Locate the cell with the specified text and output its (x, y) center coordinate. 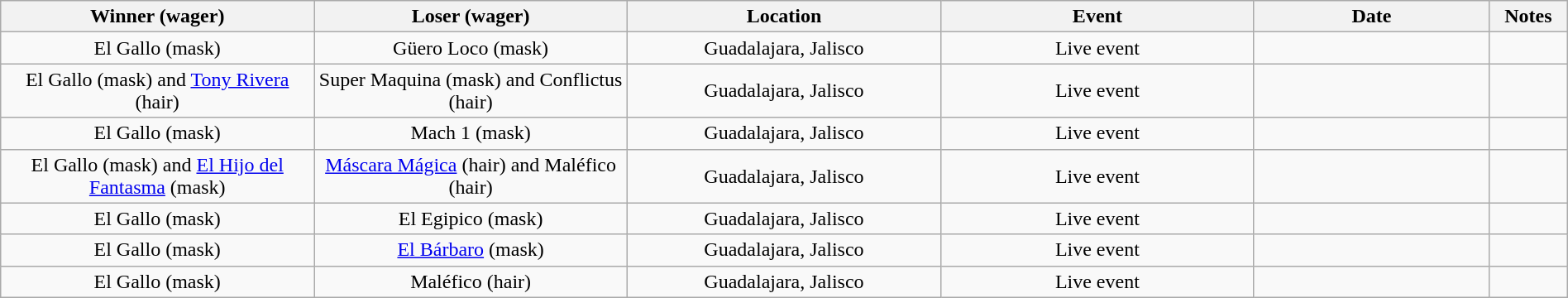
Date (1371, 17)
Loser (wager) (471, 17)
El Egipico (mask) (471, 219)
Event (1097, 17)
Güero Loco (mask) (471, 48)
El Bárbaro (mask) (471, 250)
Super Maquina (mask) and Conflictus (hair) (471, 91)
Winner (wager) (157, 17)
El Gallo (mask) and El Hijo del Fantasma (mask) (157, 175)
Location (784, 17)
Maléfico (hair) (471, 281)
Máscara Mágica (hair) and Maléfico (hair) (471, 175)
El Gallo (mask) and Tony Rivera (hair) (157, 91)
Mach 1 (mask) (471, 133)
Notes (1528, 17)
